From the cell containing the given text, extract its center point as [X, Y] coordinate. 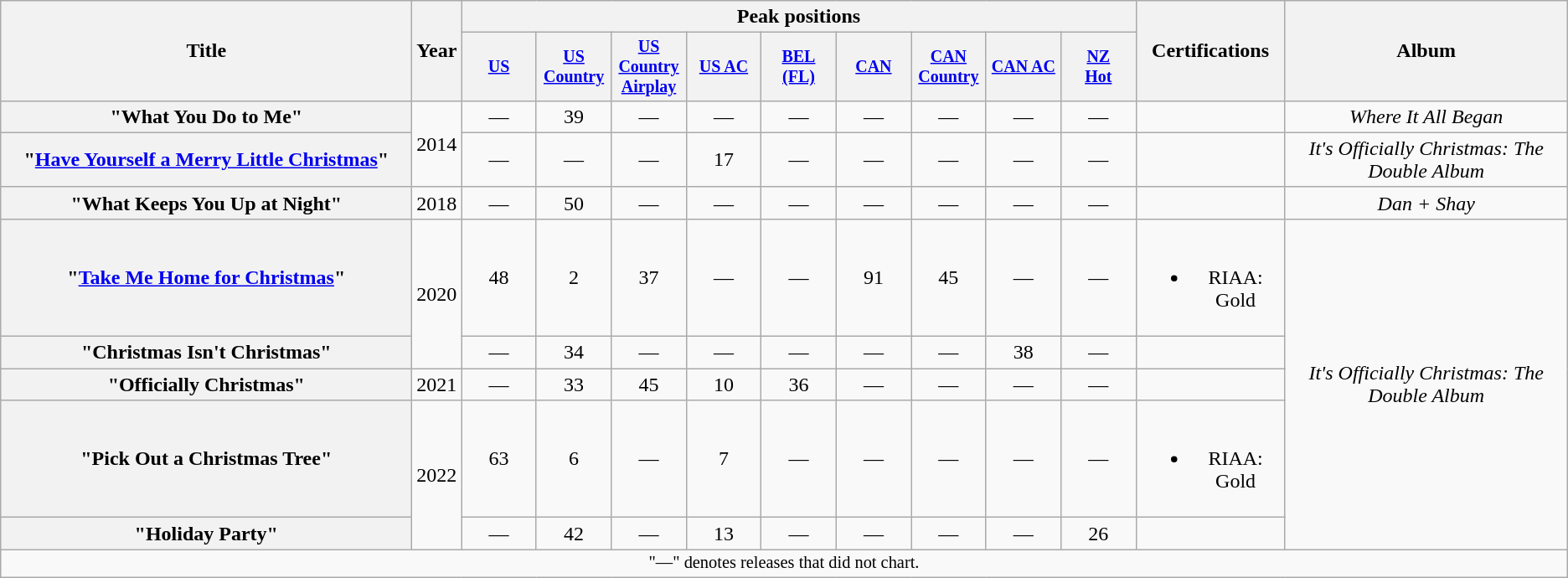
"Christmas Isn't Christmas" [206, 353]
"What You Do to Me" [206, 116]
17 [724, 159]
Year [437, 51]
Album [1426, 51]
26 [1099, 534]
"Officially Christmas" [206, 384]
6 [573, 459]
US Country Airplay [648, 67]
2014 [437, 144]
2021 [437, 384]
"Take Me Home for Christmas" [206, 277]
NZHot [1099, 67]
13 [724, 534]
10 [724, 384]
Certifications [1210, 51]
50 [573, 203]
48 [499, 277]
91 [873, 277]
"Have Yourself a Merry Little Christmas" [206, 159]
39 [573, 116]
2020 [437, 293]
CAN AC [1024, 67]
2022 [437, 475]
US [499, 67]
38 [1024, 353]
Where It All Began [1426, 116]
Peak positions [799, 17]
"Pick Out a Christmas Tree" [206, 459]
BEL(FL) [799, 67]
36 [799, 384]
34 [573, 353]
"What Keeps You Up at Night" [206, 203]
7 [724, 459]
US Country [573, 67]
CAN [873, 67]
Title [206, 51]
37 [648, 277]
42 [573, 534]
63 [499, 459]
2018 [437, 203]
2 [573, 277]
"Holiday Party" [206, 534]
Dan + Shay [1426, 203]
CAN Country [948, 67]
"—" denotes releases that did not chart. [784, 564]
33 [573, 384]
US AC [724, 67]
